Extract the [x, y] coordinate from the center of the cell holding the provided text.  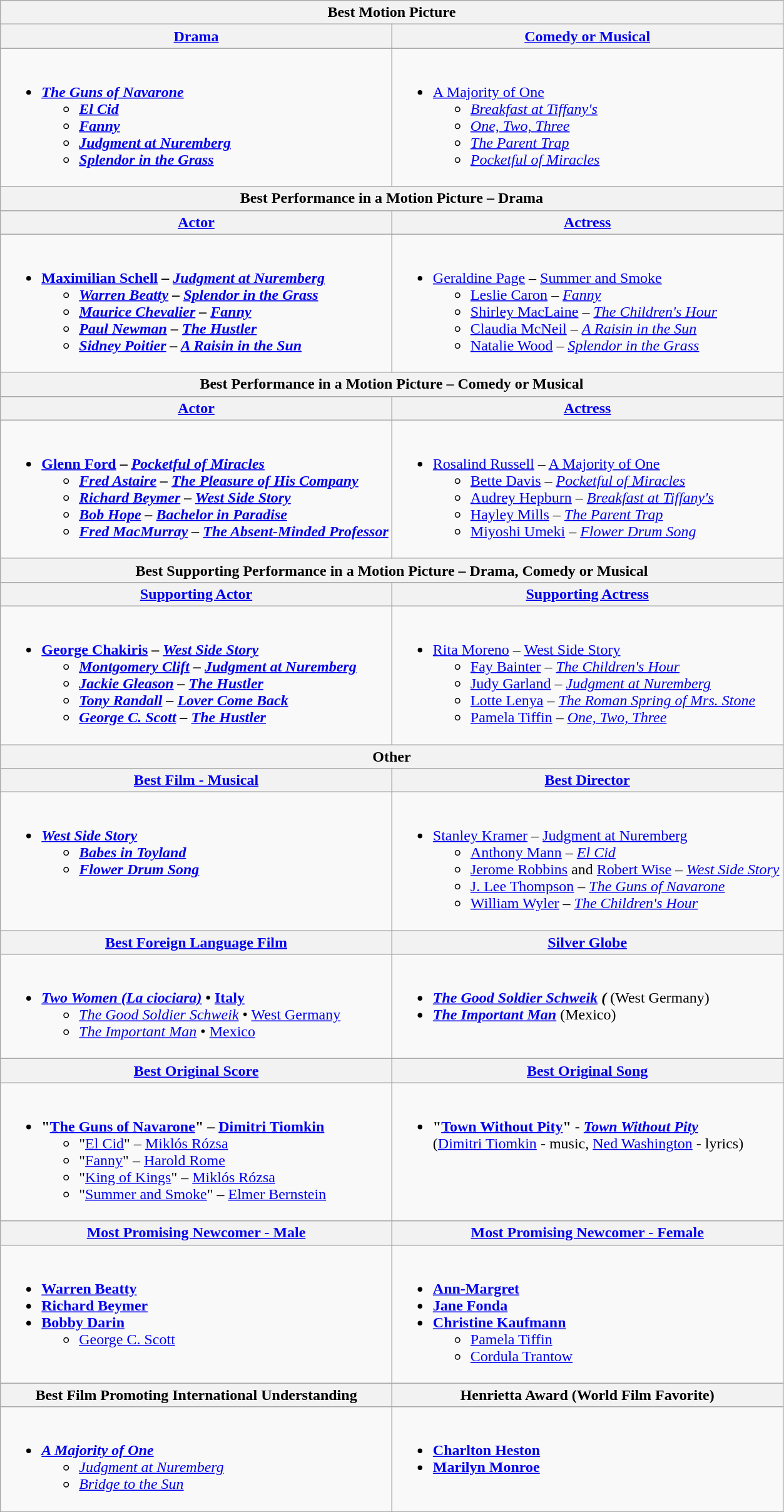
Best Performance in a Motion Picture – Comedy or Musical [392, 384]
Most Promising Newcomer - Female [587, 1233]
Henrietta Award (World Film Favorite) [587, 1395]
Most Promising Newcomer - Male [196, 1233]
A Majority of OneBreakfast at Tiffany'sOne, Two, ThreeThe Parent TrapPocketful of Miracles [587, 118]
Silver Globe [587, 942]
The Guns of NavaroneEl CidFannyJudgment at NurembergSplendor in the Grass [196, 118]
A Majority of OneJudgment at NurembergBridge to the Sun [196, 1459]
Best Original Song [587, 1071]
Comedy or Musical [587, 36]
Warren BeattyRichard BeymerBobby DarinGeorge C. Scott [196, 1314]
Best Film Promoting International Understanding [196, 1395]
Drama [196, 36]
Supporting Actress [587, 594]
Supporting Actor [196, 594]
Other [392, 757]
Charlton HestonMarilyn Monroe [587, 1459]
Best Foreign Language Film [196, 942]
Best Performance in a Motion Picture – Drama [392, 198]
Best Supporting Performance in a Motion Picture – Drama, Comedy or Musical [392, 570]
Best Original Score [196, 1071]
The Good Soldier Schweik ( (West Germany)The Important Man (Mexico) [587, 1006]
"Town Without Pity" - Town Without Pity (Dimitri Tiomkin - music, Ned Washington - lyrics) [587, 1152]
West Side StoryBabes in ToylandFlower Drum Song [196, 861]
Ann-MargretJane FondaChristine KaufmannPamela TiffinCordula Trantow [587, 1314]
Best Motion Picture [392, 13]
Two Women (La ciociara) • ItalyThe Good Soldier Schweik • West GermanyThe Important Man • Mexico [196, 1006]
Best Film - Musical [196, 780]
Best Director [587, 780]
